Search for the cell housing the specified text and yield its [X, Y] center coordinate. 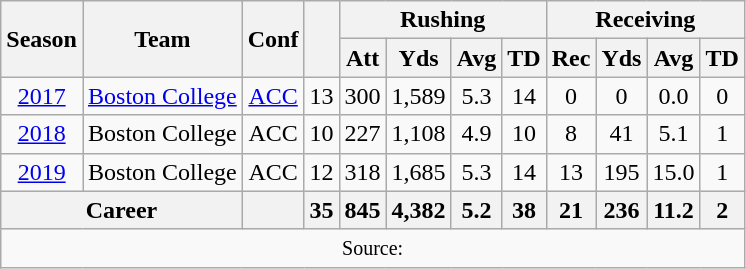
41 [622, 134]
15.0 [674, 172]
2 [722, 210]
35 [322, 210]
Rushing [442, 20]
8 [571, 134]
195 [622, 172]
1,685 [418, 172]
236 [622, 210]
Receiving [645, 20]
1,589 [418, 96]
Team [162, 39]
Season [42, 39]
5.2 [476, 210]
Rec [571, 58]
11.2 [674, 210]
4,382 [418, 210]
2018 [42, 134]
300 [362, 96]
Conf [273, 39]
21 [571, 210]
1,108 [418, 134]
227 [362, 134]
Source: [373, 248]
4.9 [476, 134]
318 [362, 172]
Att [362, 58]
5.1 [674, 134]
Career [122, 210]
0.0 [674, 96]
2017 [42, 96]
12 [322, 172]
38 [524, 210]
2019 [42, 172]
845 [362, 210]
